Pinpoint the cell where the given text exists, returning its (x, y) midpoint coordinate. 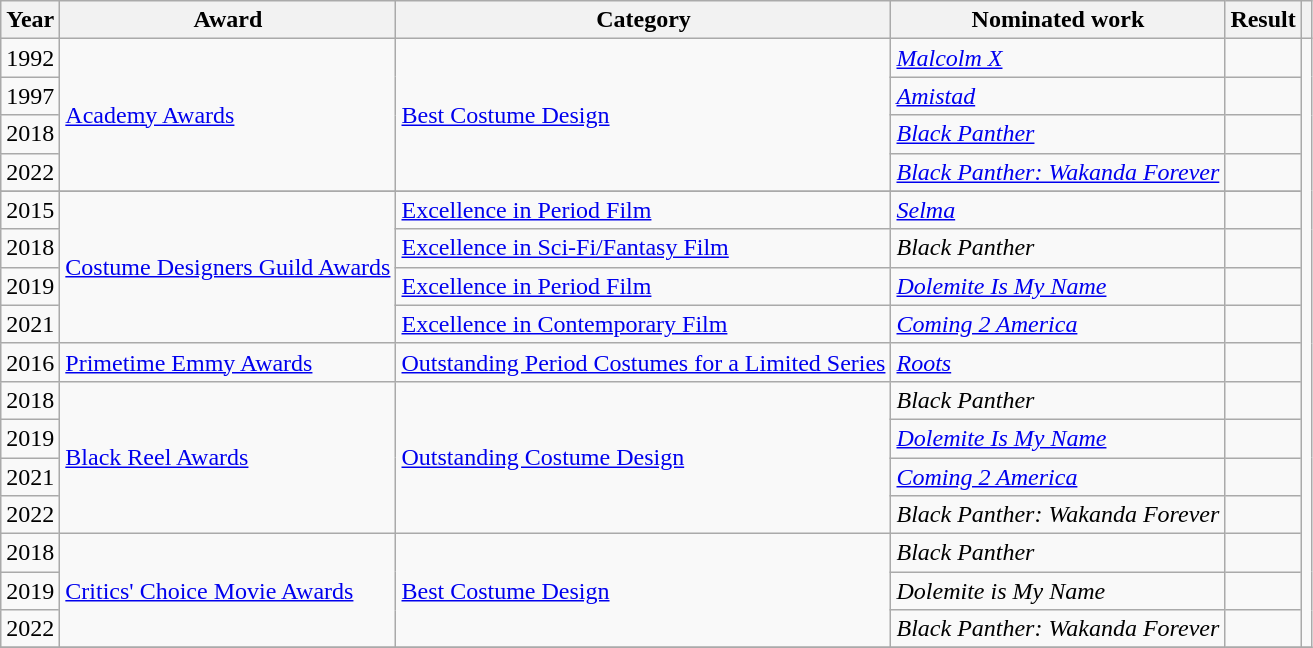
Academy Awards (228, 115)
Black Reel Awards (228, 457)
Outstanding Costume Design (644, 457)
Outstanding Period Costumes for a Limited Series (644, 362)
Selma (1058, 210)
2016 (30, 362)
Primetime Emmy Awards (228, 362)
1992 (30, 58)
1997 (30, 96)
Award (228, 20)
Result (1263, 20)
Critics' Choice Movie Awards (228, 591)
Year (30, 20)
Nominated work (1058, 20)
Amistad (1058, 96)
Excellence in Sci-Fi/Fantasy Film (644, 248)
Roots (1058, 362)
Malcolm X (1058, 58)
Category (644, 20)
2015 (30, 210)
Dolemite is My Name (1058, 591)
Excellence in Contemporary Film (644, 324)
Costume Designers Guild Awards (228, 267)
